Detect which cell encompasses the target text, then output its [X, Y] center coordinate. 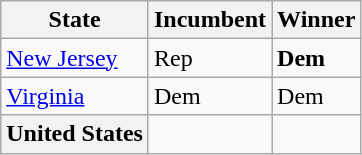
United States [75, 134]
Rep [210, 58]
Virginia [75, 96]
New Jersey [75, 58]
Winner [316, 20]
State [75, 20]
Incumbent [210, 20]
